Output the [x, y] coordinate of the center of the cell containing the given text.  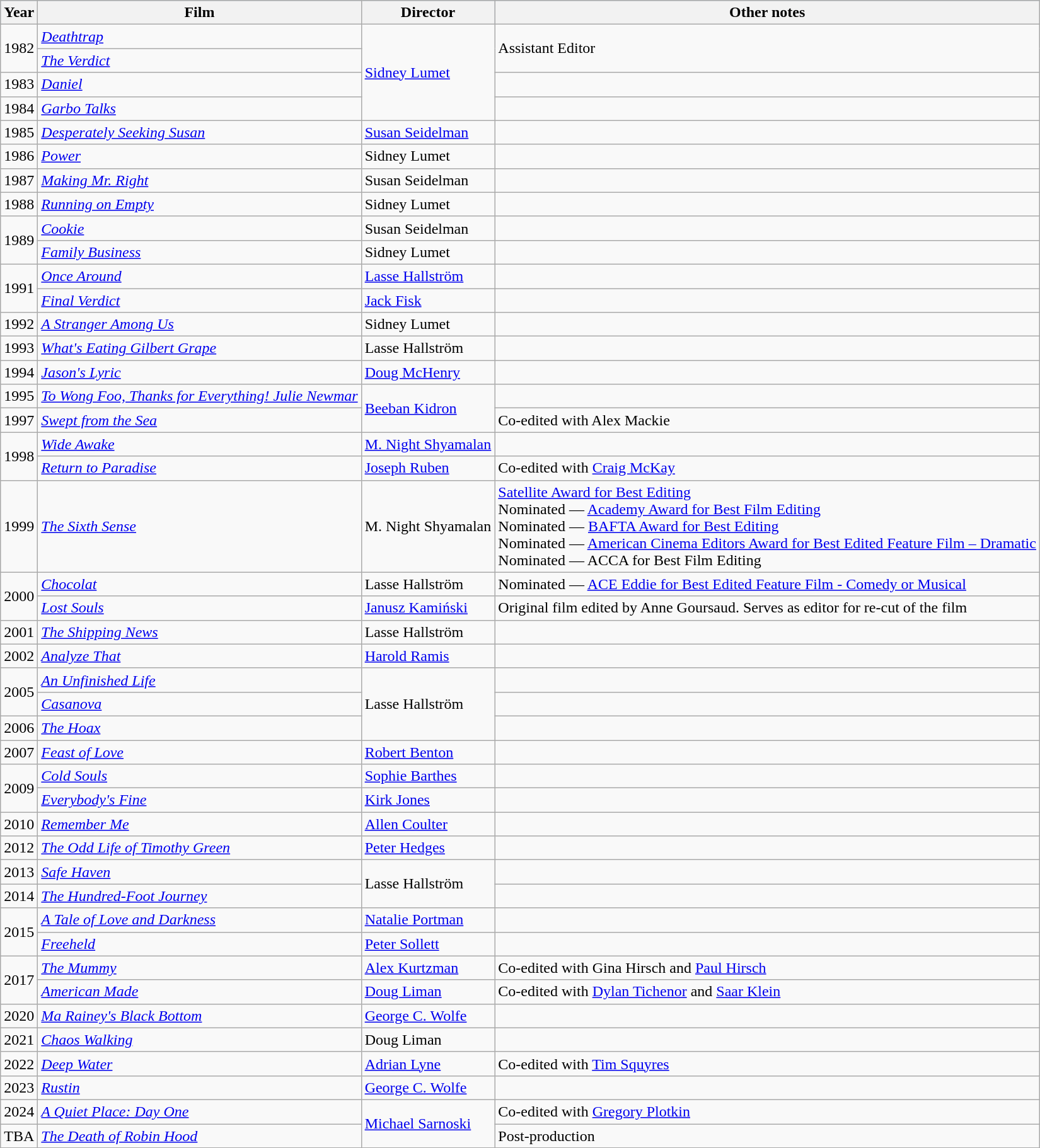
Adrian Lyne [428, 1064]
Co-edited with Gina Hirsch and Paul Hirsch [768, 968]
1993 [19, 348]
Peter Sollett [428, 944]
1982 [19, 49]
Allen Coulter [428, 824]
2007 [19, 752]
The Mummy [199, 968]
2000 [19, 596]
1985 [19, 132]
Freeheld [199, 944]
1992 [19, 324]
1994 [19, 372]
Deathtrap [199, 37]
A Tale of Love and Darkness [199, 920]
1991 [19, 288]
The Sixth Sense [199, 526]
2005 [19, 692]
Michael Sarnoski [428, 1123]
TBA [19, 1136]
Ma Rainey's Black Bottom [199, 1016]
2010 [19, 824]
The Odd Life of Timothy Green [199, 848]
2013 [19, 872]
Final Verdict [199, 301]
Assistant Editor [768, 49]
2023 [19, 1088]
Original film edited by Anne Goursaud. Serves as editor for re-cut of the film [768, 608]
1998 [19, 456]
Family Business [199, 252]
Everybody's Fine [199, 800]
Year [19, 13]
Post-production [768, 1136]
2001 [19, 632]
To Wong Foo, Thanks for Everything! Julie Newmar [199, 396]
1999 [19, 526]
Rustin [199, 1088]
The Shipping News [199, 632]
Lost Souls [199, 608]
2006 [19, 728]
Natalie Portman [428, 920]
2020 [19, 1016]
A Stranger Among Us [199, 324]
1989 [19, 240]
1997 [19, 420]
Making Mr. Right [199, 180]
1986 [19, 156]
Robert Benton [428, 752]
The Hoax [199, 728]
Safe Haven [199, 872]
2009 [19, 788]
Janusz Kamiński [428, 608]
An Unfinished Life [199, 680]
Feast of Love [199, 752]
Harold Ramis [428, 656]
1987 [19, 180]
2022 [19, 1064]
Other notes [768, 13]
The Hundred-Foot Journey [199, 896]
2015 [19, 932]
Alex Kurtzman [428, 968]
2021 [19, 1040]
What's Eating Gilbert Grape [199, 348]
1983 [19, 84]
Co-edited with Craig McKay [768, 468]
Kirk Jones [428, 800]
Chaos Walking [199, 1040]
Nominated — ACE Eddie for Best Edited Feature Film - Comedy or Musical [768, 584]
Deep Water [199, 1064]
Daniel [199, 84]
Swept from the Sea [199, 420]
Remember Me [199, 824]
The Death of Robin Hood [199, 1136]
Beeban Kidron [428, 408]
Once Around [199, 276]
Cookie [199, 228]
The Verdict [199, 60]
Power [199, 156]
2014 [19, 896]
1995 [19, 396]
1988 [19, 204]
Jack Fisk [428, 301]
Co-edited with Tim Squyres [768, 1064]
Doug McHenry [428, 372]
Jason's Lyric [199, 372]
American Made [199, 992]
Peter Hedges [428, 848]
Return to Paradise [199, 468]
Co-edited with Gregory Plotkin [768, 1111]
A Quiet Place: Day One [199, 1111]
Director [428, 13]
Garbo Talks [199, 108]
Chocolat [199, 584]
2012 [19, 848]
Co-edited with Alex Mackie [768, 420]
Wide Awake [199, 444]
Casanova [199, 704]
Cold Souls [199, 776]
Sophie Barthes [428, 776]
Analyze That [199, 656]
1984 [19, 108]
2017 [19, 980]
2024 [19, 1111]
2002 [19, 656]
Joseph Ruben [428, 468]
Desperately Seeking Susan [199, 132]
Running on Empty [199, 204]
Co-edited with Dylan Tichenor and Saar Klein [768, 992]
Film [199, 13]
